Return [x, y] of the center of cell containing provided text 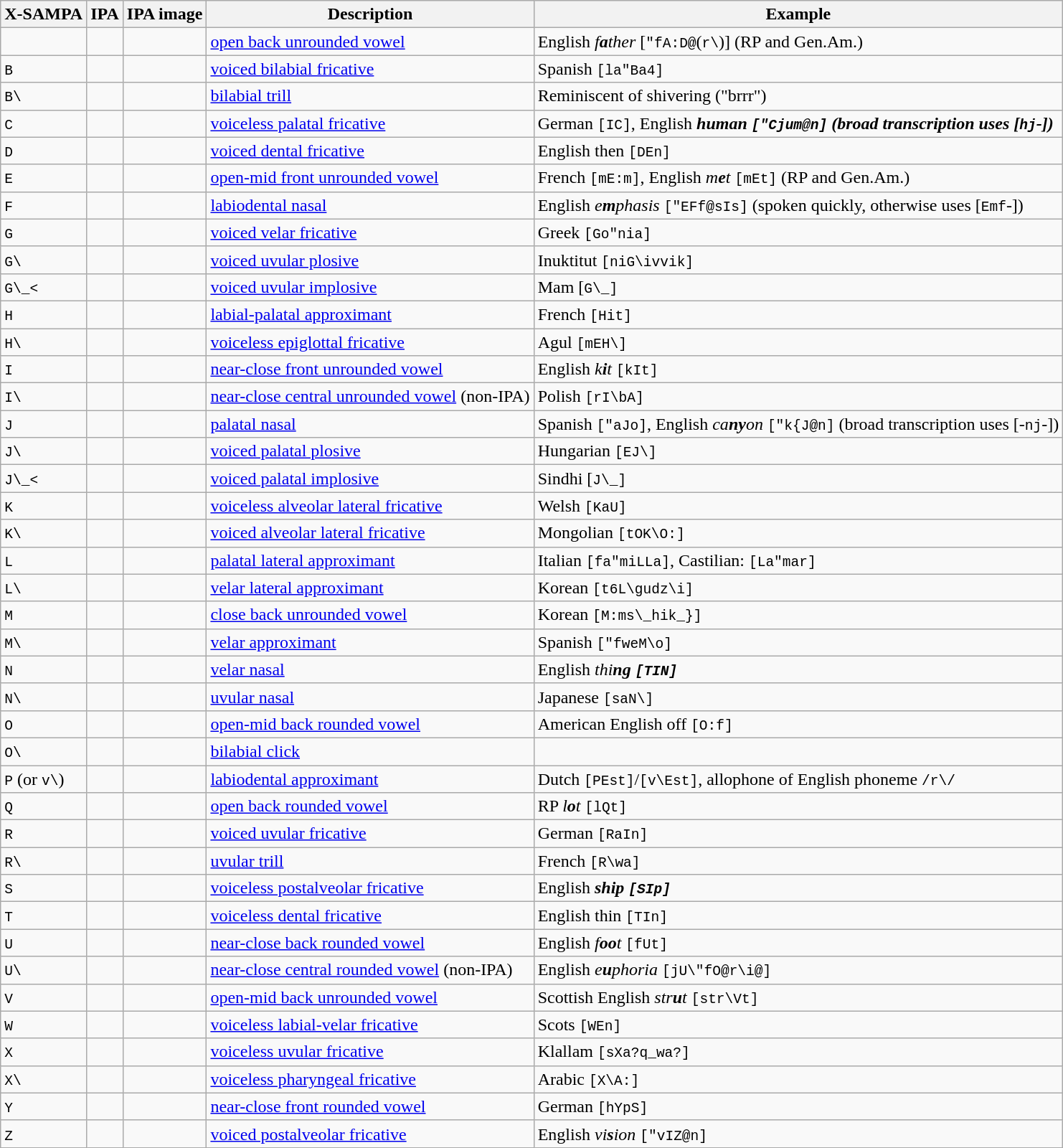
English emphasis ["EFf@sIs] (spoken quickly, otherwise uses [Emf-]) [798, 205]
Japanese [saN\] [798, 697]
M [44, 615]
R [44, 834]
Spanish ["aJo], English canyon ["k{J@n] (broad transcription uses [-nj-]) [798, 424]
Italian [fa"miLLa], Castilian: [La"mar] [798, 560]
bilabial trill [370, 96]
near-close back rounded vowel [370, 943]
voiceless labial-velar fricative [370, 1025]
voiced uvular implosive [370, 287]
Welsh [KaU] [798, 506]
S [44, 888]
near-close central unrounded vowel (non-IPA) [370, 397]
voiced velar fricative [370, 232]
voiceless dental fricative [370, 916]
Reminiscent of shivering ("brrr") [798, 96]
H\ [44, 342]
I [44, 370]
close back unrounded vowel [370, 615]
Korean [M:ms\_hik_}] [798, 615]
German [hYpS] [798, 1106]
Y [44, 1106]
Scottish English strut [str\Vt] [798, 997]
bilabial click [370, 751]
O [44, 724]
English thin [TIn] [798, 916]
American English off [O:f] [798, 724]
P (or v\) [44, 778]
J\ [44, 451]
X-SAMPA [44, 14]
English then [DEn] [798, 151]
French [Hit] [798, 314]
voiced dental fricative [370, 151]
labial-palatal approximant [370, 314]
English kit [kIt] [798, 370]
labiodental nasal [370, 205]
voiceless postalveolar fricative [370, 888]
uvular nasal [370, 697]
voiced uvular fricative [370, 834]
C [44, 123]
L\ [44, 588]
Scots [WEn] [798, 1025]
French [mE:m], English met [mEt] (RP and Gen.Am.) [798, 178]
French [R\wa] [798, 861]
voiced postalveolar fricative [370, 1134]
B [44, 69]
open-mid back rounded vowel [370, 724]
O\ [44, 751]
voiceless palatal fricative [370, 123]
voiced alveolar lateral fricative [370, 533]
K [44, 506]
Agul [mEH\] [798, 342]
English vision ["vIZ@n] [798, 1134]
English thing [TIN] [798, 669]
U [44, 943]
voiced uvular plosive [370, 260]
X [44, 1052]
G [44, 232]
labiodental approximant [370, 778]
V [44, 997]
K\ [44, 533]
open back rounded vowel [370, 806]
uvular trill [370, 861]
J [44, 424]
velar approximant [370, 642]
Korean [t6L\gudz\i] [798, 588]
Inuktitut [niG\ivvik] [798, 260]
open-mid front unrounded vowel [370, 178]
Spanish ["fweM\o] [798, 642]
L [44, 560]
D [44, 151]
Greek [Go"nia] [798, 232]
G\_< [44, 287]
Q [44, 806]
IPA [105, 14]
Klallam [sXa?q_wa?] [798, 1052]
velar lateral approximant [370, 588]
voiceless alveolar lateral fricative [370, 506]
voiceless pharyngeal fricative [370, 1079]
near-close front unrounded vowel [370, 370]
English foot [fUt] [798, 943]
voiced bilabial fricative [370, 69]
U\ [44, 970]
R\ [44, 861]
voiced palatal implosive [370, 479]
palatal nasal [370, 424]
Polish [rI\bA] [798, 397]
G\ [44, 260]
T [44, 916]
English father ["fA:D@(r\)] (RP and Gen.Am.) [798, 42]
Z [44, 1134]
open back unrounded vowel [370, 42]
X\ [44, 1079]
H [44, 314]
velar nasal [370, 669]
I\ [44, 397]
English ship [SIp] [798, 888]
IPA image [165, 14]
E [44, 178]
voiceless uvular fricative [370, 1052]
German [RaIn] [798, 834]
German [IC], English human ["Cjum@n] (broad transcription uses [hj-]) [798, 123]
Mam [G\_] [798, 287]
near-close front rounded vowel [370, 1106]
J\_< [44, 479]
English euphoria [jU\"fO@r\i@] [798, 970]
N\ [44, 697]
Description [370, 14]
W [44, 1025]
Example [798, 14]
Arabic [X\A:] [798, 1079]
Spanish [la"Ba4] [798, 69]
Sindhi [J\_] [798, 479]
voiced palatal plosive [370, 451]
near-close central rounded vowel (non-IPA) [370, 970]
F [44, 205]
RP lot [lQt] [798, 806]
palatal lateral approximant [370, 560]
Hungarian [EJ\] [798, 451]
Mongolian [tOK\O:] [798, 533]
open-mid back unrounded vowel [370, 997]
voiceless epiglottal fricative [370, 342]
B\ [44, 96]
M\ [44, 642]
N [44, 669]
Dutch [PEst]/[v\Est], allophone of English phoneme /r\/ [798, 778]
